Output the (x, y) coordinate of the center of the cell containing the given text.  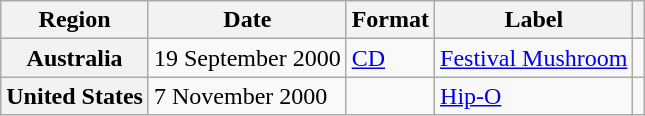
Format (390, 20)
Festival Mushroom (534, 58)
United States (75, 96)
Label (534, 20)
Australia (75, 58)
7 November 2000 (247, 96)
Date (247, 20)
Region (75, 20)
19 September 2000 (247, 58)
Hip-O (534, 96)
CD (390, 58)
